Scan for the cell matching the given text and deliver its [X, Y] coordinate at center. 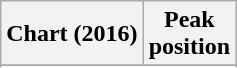
Chart (2016) [72, 34]
Peak position [189, 34]
